Pinpoint the cell where the given text exists, returning its [X, Y] midpoint coordinate. 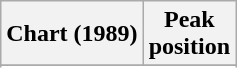
Chart (1989) [72, 34]
Peakposition [189, 34]
